Extract the [x, y] coordinate from the center of the cell holding the provided text.  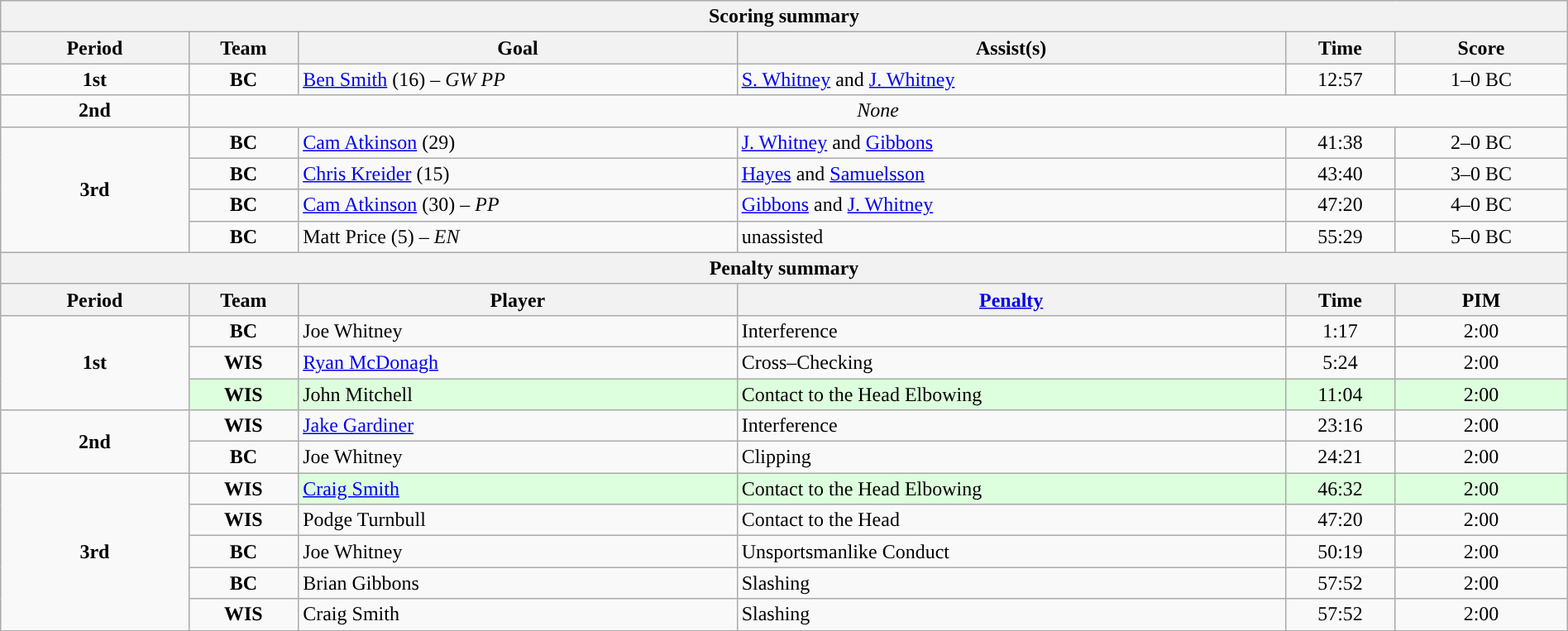
Unsportsmanlike Conduct [1011, 552]
Jake Gardiner [518, 426]
Ryan McDonagh [518, 362]
55:29 [1340, 237]
S. Whitney and J. Whitney [1011, 79]
1–0 BC [1481, 79]
Scoring summary [784, 17]
None [878, 111]
Brian Gibbons [518, 583]
Chris Kreider (15) [518, 174]
Penalty summary [784, 268]
2–0 BC [1481, 142]
Score [1481, 48]
5–0 BC [1481, 237]
5:24 [1340, 362]
3–0 BC [1481, 174]
Penalty [1011, 299]
46:32 [1340, 489]
J. Whitney and Gibbons [1011, 142]
Hayes and Samuelsson [1011, 174]
4–0 BC [1481, 205]
43:40 [1340, 174]
Cam Atkinson (30) – PP [518, 205]
Goal [518, 48]
Assist(s) [1011, 48]
Cross–Checking [1011, 362]
Cam Atkinson (29) [518, 142]
Matt Price (5) – EN [518, 237]
PIM [1481, 299]
50:19 [1340, 552]
24:21 [1340, 457]
23:16 [1340, 426]
11:04 [1340, 394]
unassisted [1011, 237]
Gibbons and J. Whitney [1011, 205]
Contact to the Head [1011, 520]
1:17 [1340, 331]
John Mitchell [518, 394]
Podge Turnbull [518, 520]
12:57 [1340, 79]
Player [518, 299]
Clipping [1011, 457]
41:38 [1340, 142]
Ben Smith (16) – GW PP [518, 79]
